Scan for the cell matching the given text and deliver its [X, Y] coordinate at center. 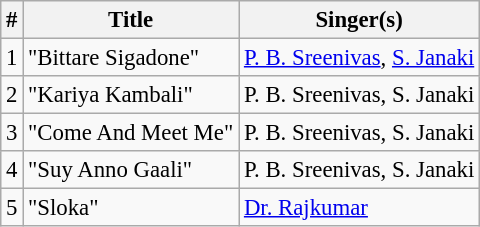
Dr. Rajkumar [360, 208]
"Suy Anno Gaali" [131, 170]
3 [12, 133]
2 [12, 95]
Title [131, 20]
"Bittare Sigadone" [131, 58]
Singer(s) [360, 20]
5 [12, 208]
"Sloka" [131, 208]
"Come And Meet Me" [131, 133]
# [12, 20]
4 [12, 170]
1 [12, 58]
"Kariya Kambali" [131, 95]
